Extract the [X, Y] coordinate from the center of the cell holding the provided text.  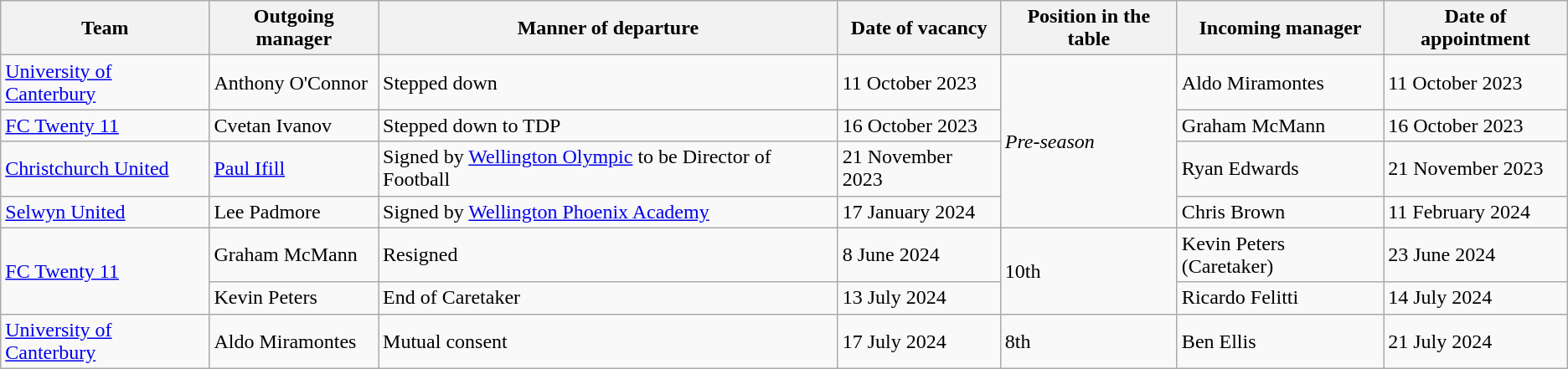
8th [1089, 341]
Kevin Peters [294, 298]
Date of vacancy [919, 28]
Team [106, 28]
13 July 2024 [919, 298]
17 July 2024 [919, 341]
Stepped down [608, 82]
Kevin Peters (Caretaker) [1280, 254]
Paul Ifill [294, 169]
Ryan Edwards [1280, 169]
End of Caretaker [608, 298]
Cvetan Ivanov [294, 126]
Ricardo Felitti [1280, 298]
Selwyn United [106, 212]
Stepped down to TDP [608, 126]
Resigned [608, 254]
Ben Ellis [1280, 341]
Lee Padmore [294, 212]
11 February 2024 [1476, 212]
Outgoing manager [294, 28]
17 January 2024 [919, 212]
Signed by Wellington Olympic to be Director of Football [608, 169]
Anthony O'Connor [294, 82]
Manner of departure [608, 28]
Date of appointment [1476, 28]
Chris Brown [1280, 212]
8 June 2024 [919, 254]
Pre-season [1089, 141]
23 June 2024 [1476, 254]
21 July 2024 [1476, 341]
Incoming manager [1280, 28]
Position in the table [1089, 28]
Mutual consent [608, 341]
10th [1089, 271]
Christchurch United [106, 169]
14 July 2024 [1476, 298]
Signed by Wellington Phoenix Academy [608, 212]
